Detect which cell encompasses the target text, then output its (x, y) center coordinate. 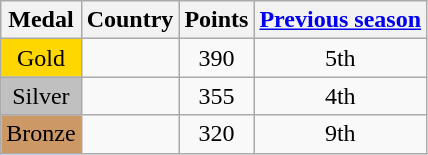
Previous season (340, 20)
Points (216, 20)
320 (216, 134)
9th (340, 134)
Medal (41, 20)
355 (216, 96)
Bronze (41, 134)
5th (340, 58)
Gold (41, 58)
Silver (41, 96)
390 (216, 58)
4th (340, 96)
Country (130, 20)
